For the text-containing cell, return its midpoint in (X, Y) coordinate format. 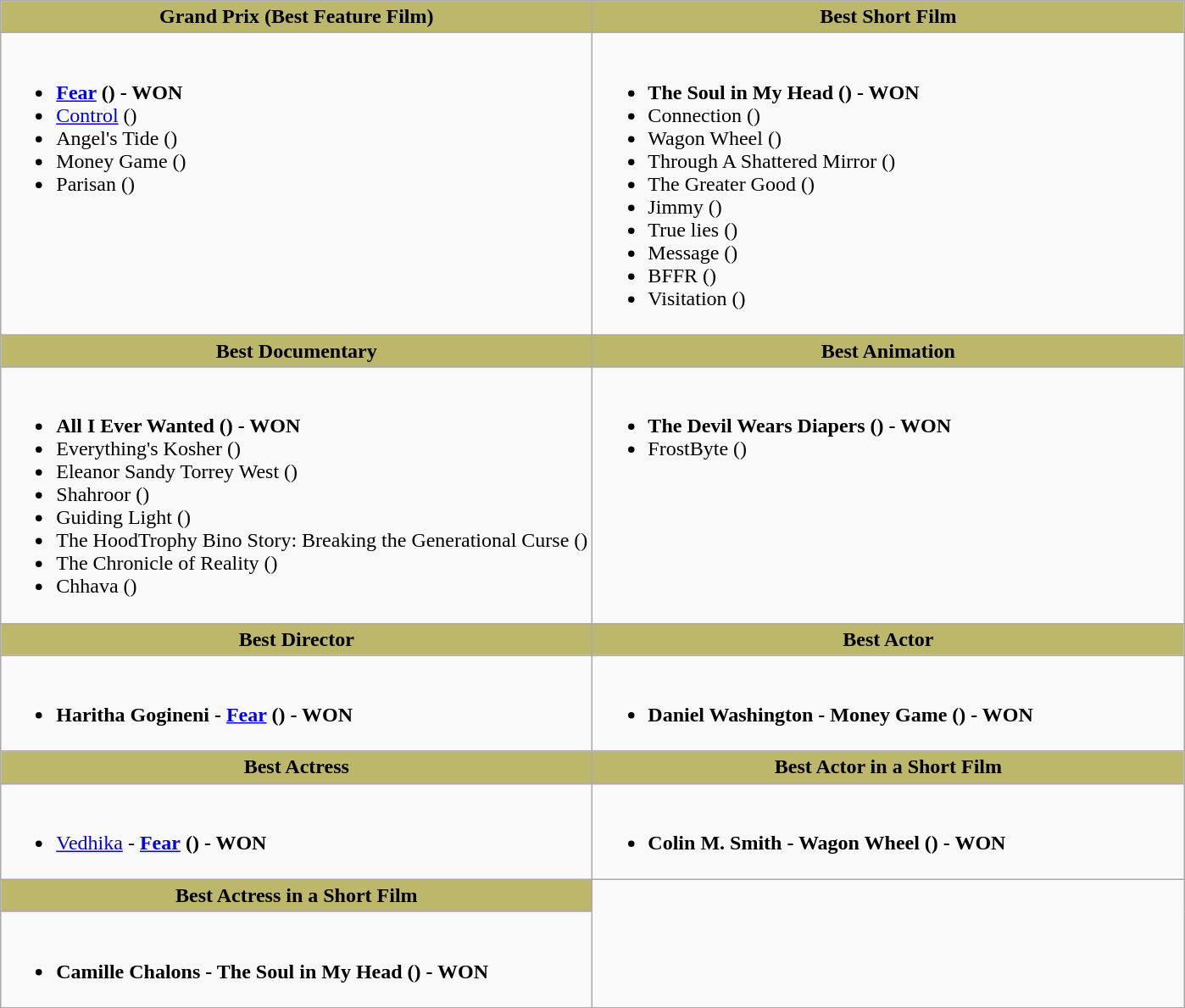
Daniel Washington - Money Game () - WON (888, 704)
Best Actor (888, 639)
Haritha Gogineni - Fear () - WON (297, 704)
Best Documentary (297, 351)
Best Actress (297, 767)
Grand Prix (Best Feature Film) (297, 17)
Vedhika - Fear () - WON (297, 831)
Fear () - WONControl ()Angel's Tide ()Money Game ()Parisan () (297, 184)
Colin M. Smith - Wagon Wheel () - WON (888, 831)
Best Short Film (888, 17)
Best Actress in a Short Film (297, 895)
Best Director (297, 639)
Best Actor in a Short Film (888, 767)
The Devil Wears Diapers () - WONFrostByte () (888, 495)
Camille Chalons - The Soul in My Head () - WON (297, 960)
Best Animation (888, 351)
